Scan for the cell matching the given text and deliver its (X, Y) coordinate at center. 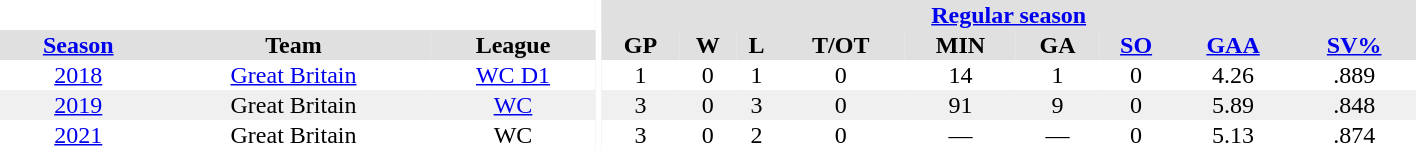
2 (756, 135)
2019 (78, 105)
GA (1058, 45)
GP (640, 45)
MIN (960, 45)
T/OT (841, 45)
.874 (1354, 135)
91 (960, 105)
9 (1058, 105)
5.89 (1233, 105)
SO (1136, 45)
GAA (1233, 45)
W (708, 45)
Team (294, 45)
Season (78, 45)
SV% (1354, 45)
14 (960, 75)
5.13 (1233, 135)
.848 (1354, 105)
2021 (78, 135)
.889 (1354, 75)
4.26 (1233, 75)
Regular season (1009, 15)
2018 (78, 75)
League (512, 45)
WC D1 (512, 75)
L (756, 45)
